Detect which cell encompasses the target text, then output its (X, Y) center coordinate. 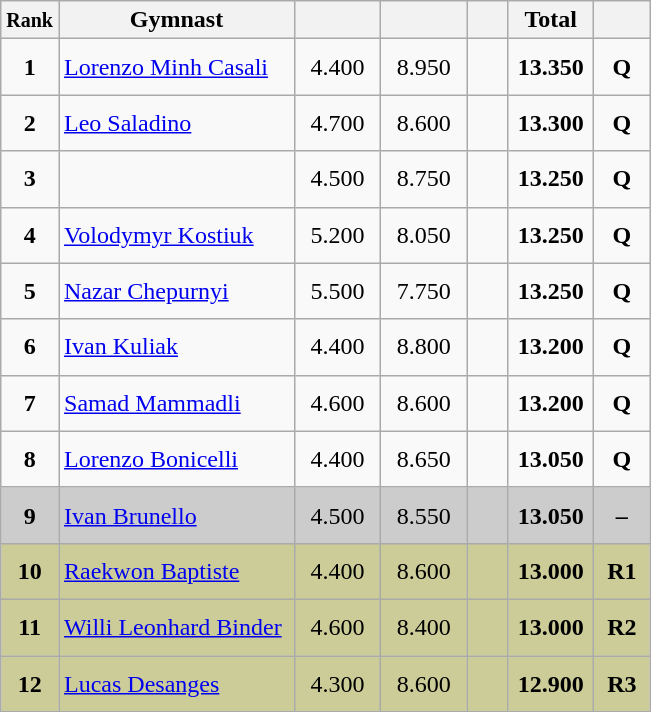
9 (30, 515)
Nazar Chepurnyi (176, 291)
1 (30, 67)
Samad Mammadli (176, 403)
Leo Saladino (176, 123)
Total (551, 20)
4.300 (338, 684)
Lorenzo Minh Casali (176, 67)
Volodymyr Kostiuk (176, 235)
5 (30, 291)
Gymnast (176, 20)
Raekwon Baptiste (176, 571)
8.400 (424, 627)
8.550 (424, 515)
3 (30, 179)
10 (30, 571)
8.650 (424, 459)
Ivan Kuliak (176, 347)
R3 (622, 684)
8.800 (424, 347)
13.300 (551, 123)
– (622, 515)
11 (30, 627)
Lorenzo Bonicelli (176, 459)
6 (30, 347)
Ivan Brunello (176, 515)
8.950 (424, 67)
8 (30, 459)
7 (30, 403)
R1 (622, 571)
Lucas Desanges (176, 684)
4 (30, 235)
5.200 (338, 235)
2 (30, 123)
13.350 (551, 67)
5.500 (338, 291)
4.700 (338, 123)
Rank (30, 20)
Willi Leonhard Binder (176, 627)
7.750 (424, 291)
8.750 (424, 179)
12 (30, 684)
12.900 (551, 684)
R2 (622, 627)
8.050 (424, 235)
